Search for the cell housing the specified text and yield its [X, Y] center coordinate. 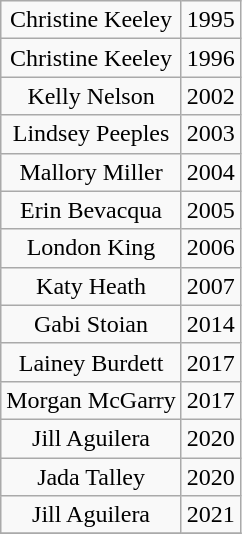
2014 [210, 324]
1996 [210, 58]
Lainey Burdett [92, 362]
Morgan McGarry [92, 400]
Erin Bevacqua [92, 210]
Lindsey Peeples [92, 134]
Gabi Stoian [92, 324]
2006 [210, 248]
2007 [210, 286]
2021 [210, 515]
1995 [210, 20]
2005 [210, 210]
2004 [210, 172]
2002 [210, 96]
Jada Talley [92, 477]
2003 [210, 134]
London King [92, 248]
Mallory Miller [92, 172]
Katy Heath [92, 286]
Kelly Nelson [92, 96]
